Scan for the cell matching the given text and deliver its [X, Y] coordinate at center. 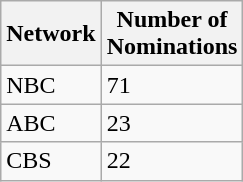
Network [51, 34]
22 [172, 161]
23 [172, 123]
ABC [51, 123]
NBC [51, 85]
CBS [51, 161]
Number ofNominations [172, 34]
71 [172, 85]
